Capture the cell that displays the provided text and extract its [x, y] central coordinate. 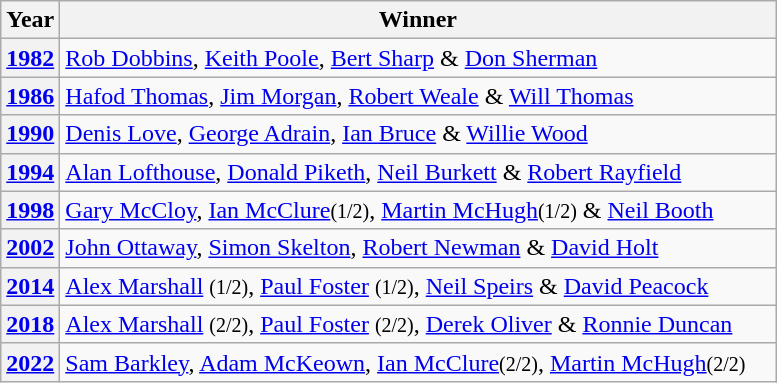
Year [30, 20]
Rob Dobbins, Keith Poole, Bert Sharp & Don Sherman [418, 58]
Hafod Thomas, Jim Morgan, Robert Weale & Will Thomas [418, 96]
Alan Lofthouse, Donald Piketh, Neil Burkett & Robert Rayfield [418, 172]
John Ottaway, Simon Skelton, Robert Newman & David Holt [418, 248]
Winner [418, 20]
Denis Love, George Adrain, Ian Bruce & Willie Wood [418, 134]
1994 [30, 172]
Sam Barkley, Adam McKeown, Ian McClure(2/2), Martin McHugh(2/2) [418, 362]
Alex Marshall (2/2), Paul Foster (2/2), Derek Oliver & Ronnie Duncan [418, 324]
2022 [30, 362]
Alex Marshall (1/2), Paul Foster (1/2), Neil Speirs & David Peacock [418, 286]
1986 [30, 96]
2002 [30, 248]
1982 [30, 58]
Gary McCloy, Ian McClure(1/2), Martin McHugh(1/2) & Neil Booth [418, 210]
2018 [30, 324]
1998 [30, 210]
2014 [30, 286]
1990 [30, 134]
